Scan for the cell matching the given text and deliver its (X, Y) coordinate at center. 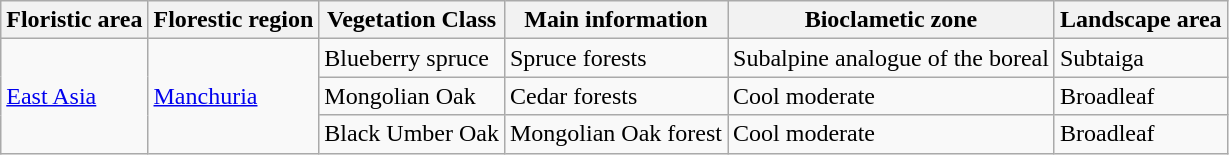
Subtaiga (1140, 58)
Vegetation Class (412, 20)
Mongolian Oak forest (616, 134)
Floristic area (74, 20)
Bioclametic zone (892, 20)
Mongolian Oak (412, 96)
Main information (616, 20)
Cedar forests (616, 96)
Spruce forests (616, 58)
Black Umber Oak (412, 134)
East Asia (74, 96)
Manchuria (234, 96)
Subalpine analogue of the boreal (892, 58)
Blueberry spruce (412, 58)
Landscape area (1140, 20)
Florestic region (234, 20)
